Locate the cell with the specified text and output its [x, y] center coordinate. 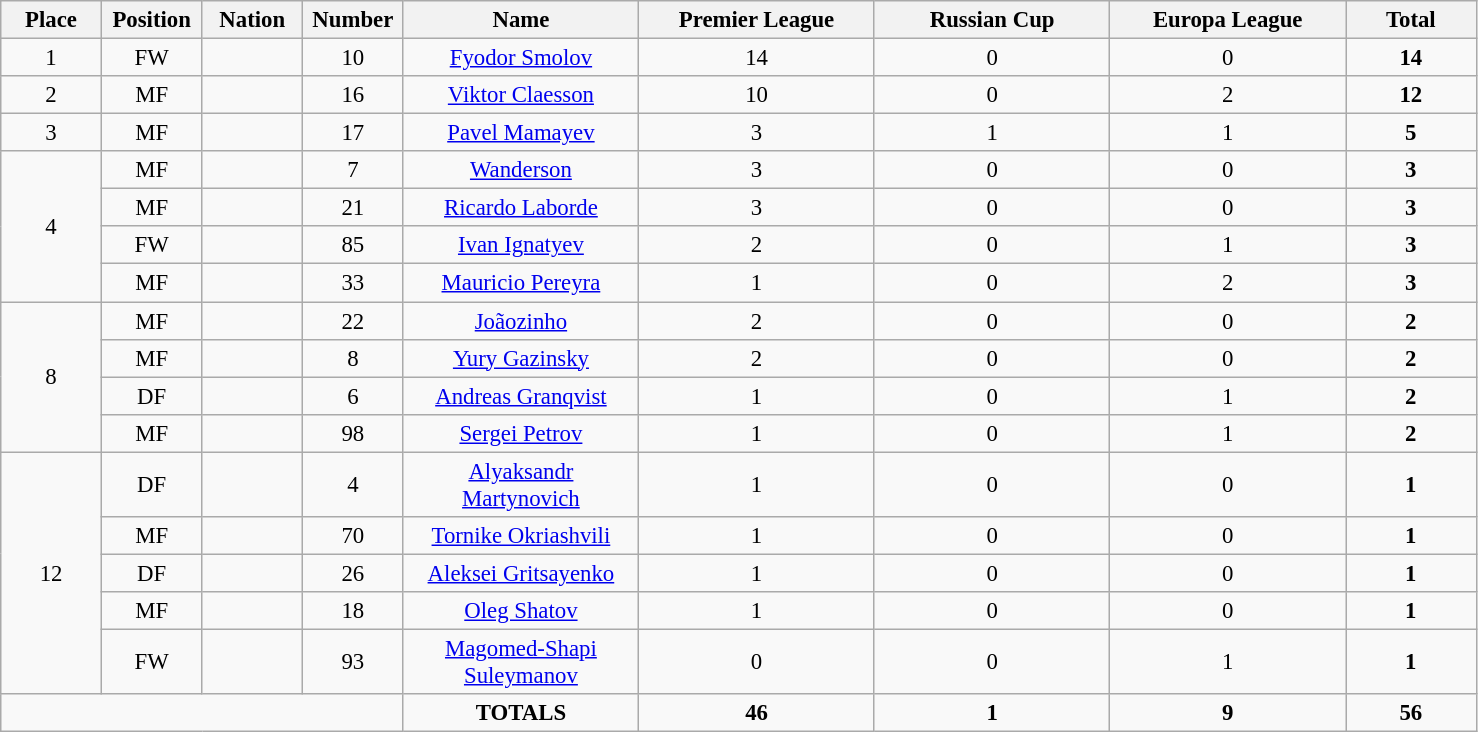
85 [354, 245]
Magomed-Shapi Suleymanov [521, 662]
Mauricio Pereyra [521, 283]
Aleksei Gritsayenko [521, 573]
17 [354, 133]
9 [1228, 713]
Andreas Granqvist [521, 396]
Russian Cup [992, 20]
Sergei Petrov [521, 433]
Premier League [757, 20]
46 [757, 713]
6 [354, 396]
Ivan Ignatyev [521, 245]
Pavel Mamayev [521, 133]
22 [354, 321]
Joãozinho [521, 321]
Place [52, 20]
7 [354, 170]
Number [354, 20]
56 [1412, 713]
Europa League [1228, 20]
18 [354, 611]
Position [152, 20]
21 [354, 208]
Fyodor Smolov [521, 58]
Viktor Claesson [521, 95]
Name [521, 20]
Ricardo Laborde [521, 208]
26 [354, 573]
Yury Gazinsky [521, 358]
Nation [252, 20]
Alyaksandr Martynovich [521, 484]
98 [354, 433]
Oleg Shatov [521, 611]
16 [354, 95]
TOTALS [521, 713]
93 [354, 662]
5 [1412, 133]
70 [354, 536]
Tornike Okriashvili [521, 536]
Wanderson [521, 170]
Total [1412, 20]
33 [354, 283]
